Pinpoint the cell where the given text exists, returning its (X, Y) midpoint coordinate. 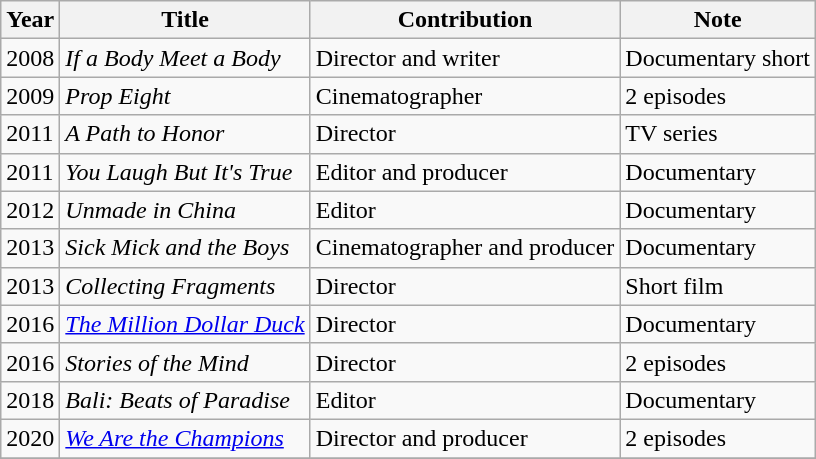
Title (185, 20)
TV series (718, 134)
Prop Eight (185, 96)
Sick Mick and the Boys (185, 248)
Bali: Beats of Paradise (185, 400)
Documentary short (718, 58)
2012 (30, 210)
Short film (718, 286)
Contribution (465, 20)
Collecting Fragments (185, 286)
We Are the Champions (185, 438)
A Path to Honor (185, 134)
2008 (30, 58)
Note (718, 20)
The Million Dollar Duck (185, 324)
You Laugh But It's True (185, 172)
Cinematographer and producer (465, 248)
Cinematographer (465, 96)
2018 (30, 400)
2020 (30, 438)
Editor and producer (465, 172)
Unmade in China (185, 210)
Stories of the Mind (185, 362)
Director and producer (465, 438)
2009 (30, 96)
If a Body Meet a Body (185, 58)
Director and writer (465, 58)
Year (30, 20)
